Identify which cell holds the provided text, then report its [x, y] central coordinate. 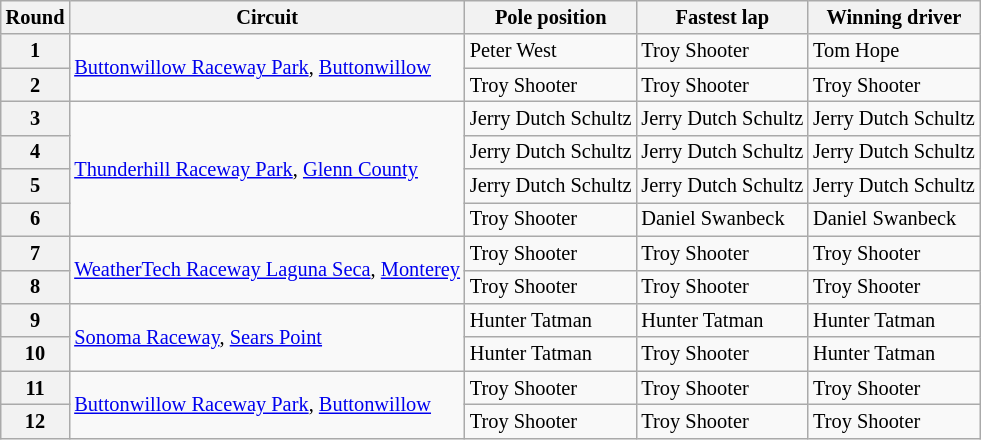
Sonoma Raceway, Sears Point [267, 336]
8 [36, 287]
1 [36, 51]
Fastest lap [722, 17]
Winning driver [894, 17]
Thunderhill Raceway Park, Glenn County [267, 168]
11 [36, 388]
WeatherTech Raceway Laguna Seca, Monterey [267, 270]
9 [36, 320]
Circuit [267, 17]
2 [36, 85]
Tom Hope [894, 51]
4 [36, 152]
7 [36, 253]
Round [36, 17]
Peter West [551, 51]
5 [36, 186]
3 [36, 118]
Pole position [551, 17]
10 [36, 354]
12 [36, 421]
6 [36, 219]
